For the text-containing cell, return its midpoint in (x, y) coordinate format. 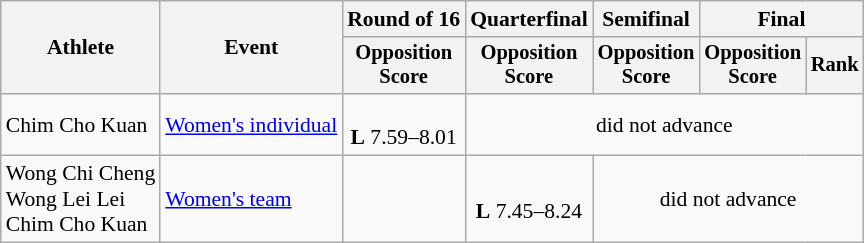
Quarterfinal (529, 19)
Chim Cho Kuan (80, 124)
Women's team (251, 200)
Women's individual (251, 124)
Final (781, 19)
Round of 16 (404, 19)
Wong Chi ChengWong Lei LeiChim Cho Kuan (80, 200)
L 7.59–8.01 (404, 124)
Event (251, 48)
Semifinal (646, 19)
Athlete (80, 48)
Rank (835, 66)
L 7.45–8.24 (529, 200)
